Return the (x, y) coordinate for the center point of the cell that contains the specified text.  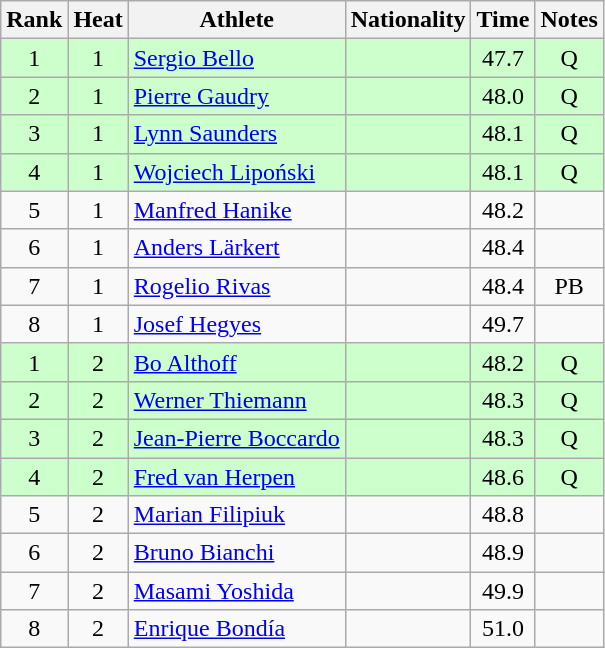
Jean-Pierre Boccardo (236, 438)
Fred van Herpen (236, 477)
48.0 (503, 96)
48.6 (503, 477)
Notes (569, 20)
49.9 (503, 591)
Masami Yoshida (236, 591)
Bruno Bianchi (236, 553)
Athlete (236, 20)
Heat (98, 20)
Anders Lärkert (236, 248)
Lynn Saunders (236, 134)
PB (569, 286)
49.7 (503, 324)
Sergio Bello (236, 58)
Bo Althoff (236, 362)
Wojciech Lipoński (236, 172)
Rank (34, 20)
48.8 (503, 515)
48.9 (503, 553)
Josef Hegyes (236, 324)
Marian Filipiuk (236, 515)
51.0 (503, 629)
Werner Thiemann (236, 400)
Time (503, 20)
Rogelio Rivas (236, 286)
Manfred Hanike (236, 210)
47.7 (503, 58)
Enrique Bondía (236, 629)
Pierre Gaudry (236, 96)
Nationality (408, 20)
